From the cell containing the given text, extract its center point as [X, Y] coordinate. 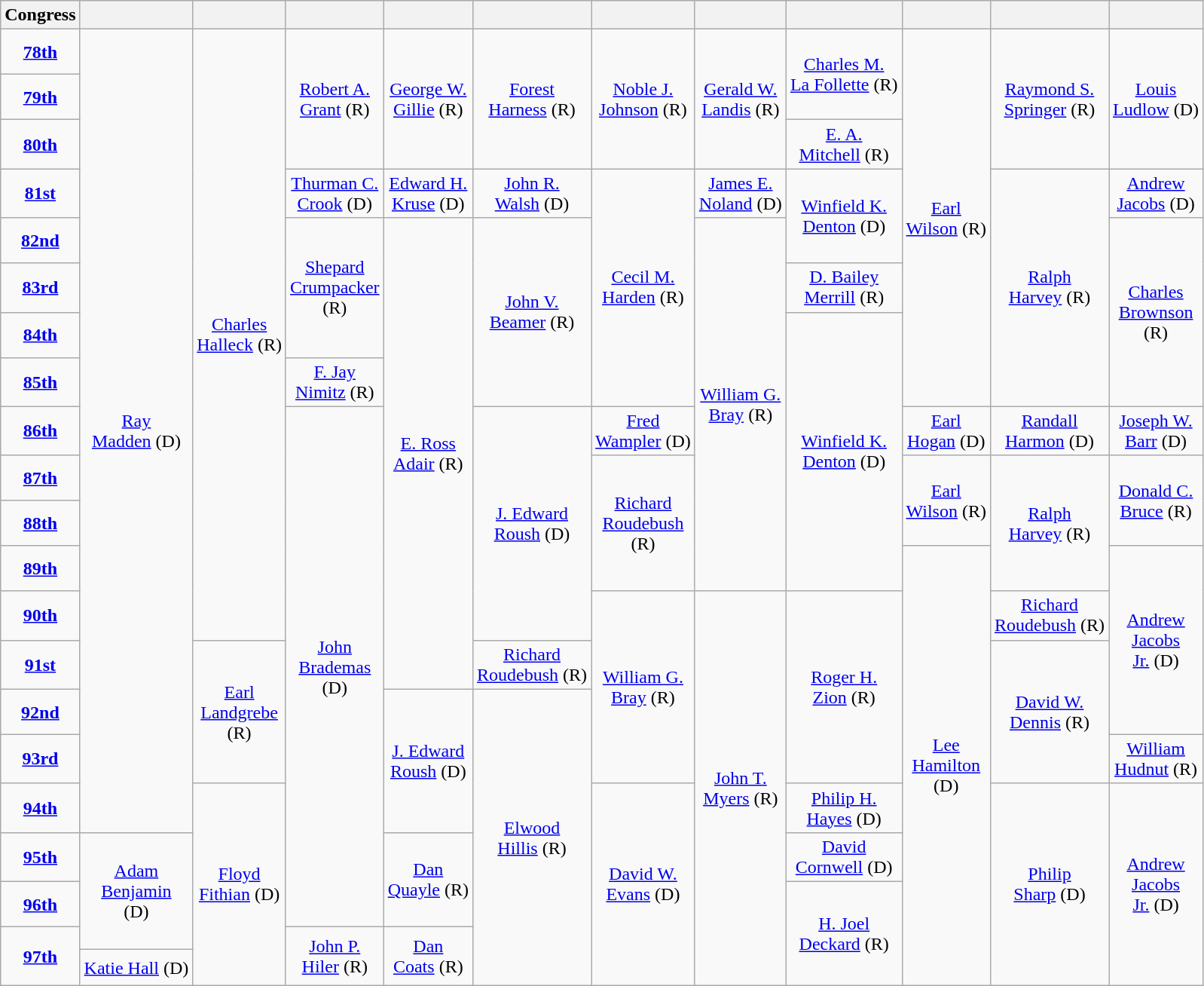
Katie Hall (D) [136, 967]
ForestHarness (R) [532, 100]
RandallHarmon (D) [1049, 431]
DanQuayle (R) [428, 879]
EarlLandgrebe(R) [240, 712]
CharlesBrownson(R) [1156, 312]
FredWampler (D) [643, 431]
83rd [41, 288]
PhilipSharp (D) [1049, 884]
RichardRoudebush(R) [643, 523]
81st [41, 193]
Gerald W.Landis (R) [740, 100]
AndrewJacobs (D) [1156, 193]
91st [41, 665]
DanCoats (R) [428, 956]
80th [41, 145]
D. BaileyMerrill (R) [844, 288]
82nd [41, 240]
78th [41, 52]
FloydFithian (D) [240, 884]
Robert A.Grant (R) [335, 100]
David W.Dennis (R) [1049, 712]
88th [41, 523]
George W.Gillie (R) [428, 100]
James E.Noland (D) [740, 193]
90th [41, 615]
Joseph W.Barr (D) [1156, 431]
79th [41, 97]
H. JoelDeckard (R) [844, 933]
David W.Evans (D) [643, 884]
RayMadden (D) [136, 431]
92nd [41, 712]
Philip H.Hayes (D) [844, 808]
93rd [41, 758]
LeeHamilton(D) [946, 766]
Noble J.Johnson (R) [643, 100]
E. A.Mitchell (R) [844, 145]
85th [41, 381]
DavidCornwell (D) [844, 856]
ShepardCrumpacker(R) [335, 288]
84th [41, 335]
86th [41, 431]
JohnBrademas(D) [335, 666]
E. RossAdair (R) [428, 454]
96th [41, 904]
Congress [41, 15]
97th [41, 956]
LouisLudlow (D) [1156, 100]
Charles M.La Follette (R) [844, 75]
94th [41, 808]
CharlesHalleck (R) [240, 335]
John V.Beamer (R) [532, 312]
Edward H.Kruse (D) [428, 193]
89th [41, 568]
Roger H.Zion (R) [844, 687]
ElwoodHillis (R) [532, 837]
EarlHogan (D) [946, 431]
Raymond S.Springer (R) [1049, 100]
87th [41, 478]
Donald C.Bruce (R) [1156, 501]
AdamBenjamin(D) [136, 891]
Thurman C.Crook (D) [335, 193]
Cecil M.Harden (R) [643, 288]
WilliamHudnut (R) [1156, 758]
F. JayNimitz (R) [335, 381]
John P.Hiler (R) [335, 956]
John R.Walsh (D) [532, 193]
95th [41, 856]
John T.Myers (R) [740, 788]
